Locate the cell with the specified text and output its (X, Y) center coordinate. 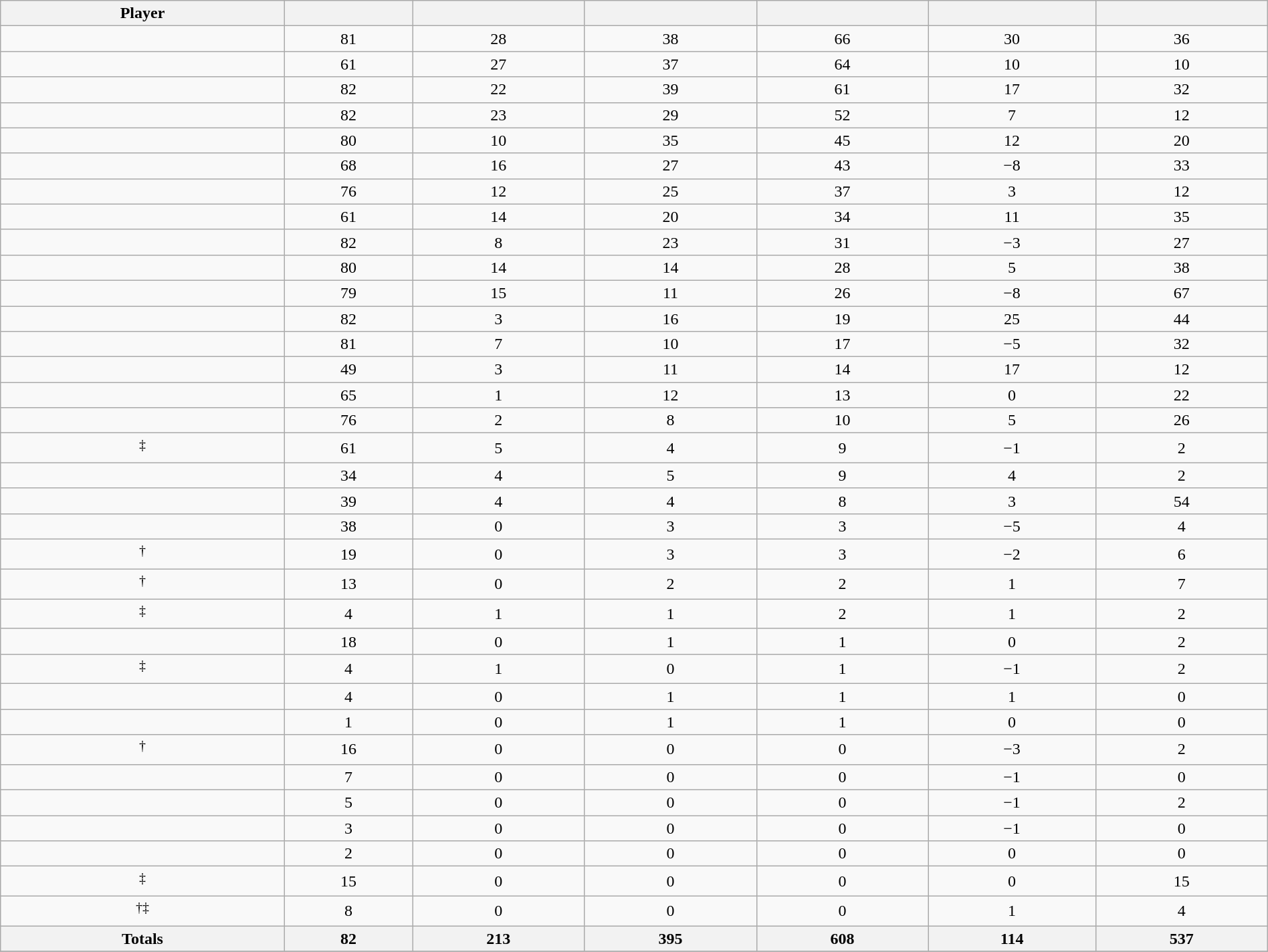
†‡ (142, 911)
44 (1181, 319)
36 (1181, 39)
45 (843, 140)
114 (1012, 939)
65 (348, 395)
6 (1181, 555)
−2 (1012, 555)
66 (843, 39)
54 (1181, 501)
33 (1181, 166)
608 (843, 939)
Player (142, 13)
49 (348, 370)
64 (843, 64)
395 (670, 939)
18 (348, 641)
79 (348, 293)
Totals (142, 939)
537 (1181, 939)
213 (499, 939)
31 (843, 242)
68 (348, 166)
30 (1012, 39)
29 (670, 115)
52 (843, 115)
43 (843, 166)
67 (1181, 293)
